Find where the given text appears and provide that cell's center as (X, Y) coordinate. 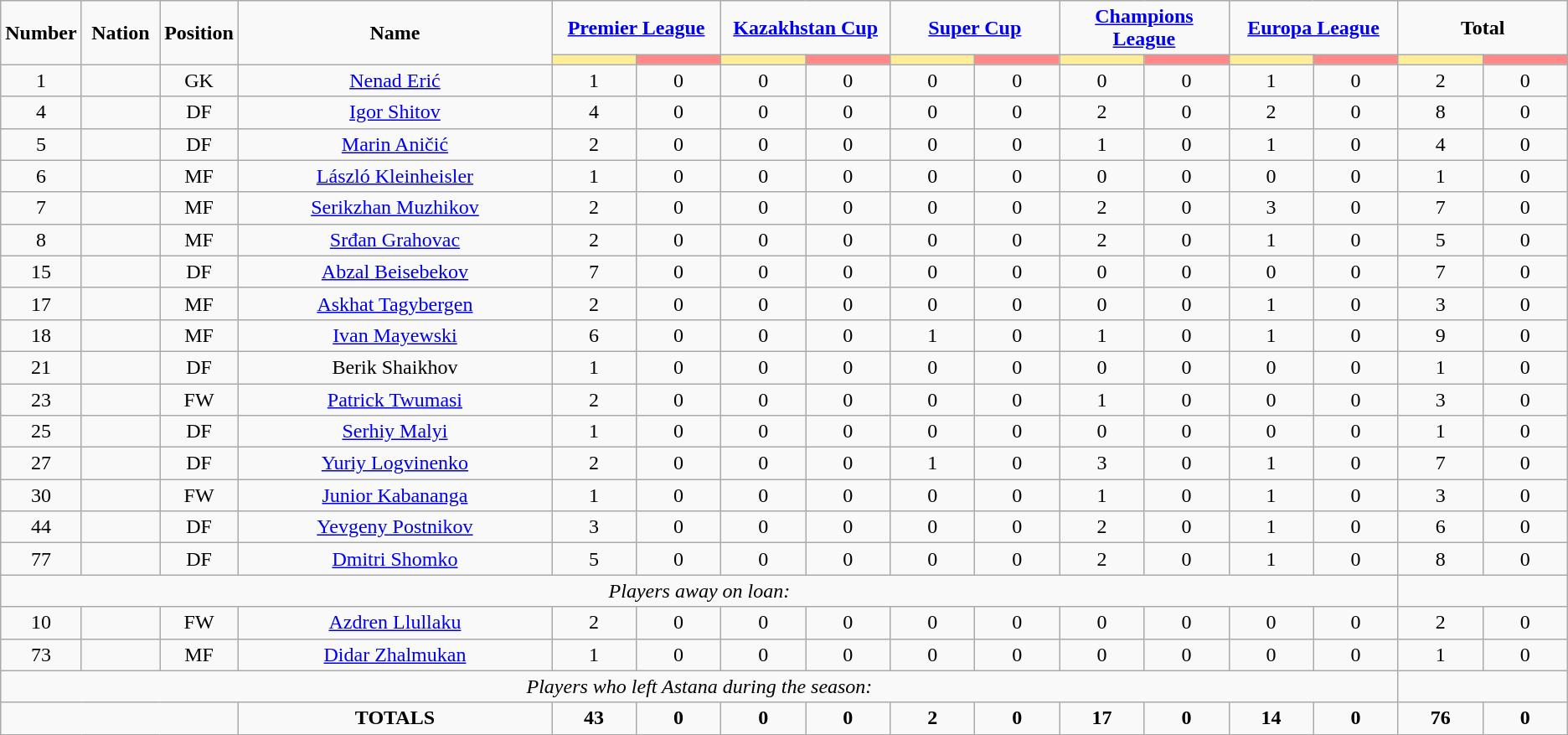
Igor Shitov (395, 112)
25 (41, 432)
Srđan Grahovac (395, 240)
77 (41, 559)
44 (41, 527)
Europa League (1313, 28)
Total (1483, 28)
Name (395, 33)
Serikzhan Muzhikov (395, 208)
Champions League (1144, 28)
GK (199, 80)
Players away on loan: (699, 591)
30 (41, 495)
Yevgeny Postnikov (395, 527)
Askhat Tagybergen (395, 303)
23 (41, 400)
21 (41, 367)
Didar Zhalmukan (395, 655)
Dmitri Shomko (395, 559)
14 (1271, 718)
27 (41, 463)
76 (1441, 718)
Patrick Twumasi (395, 400)
László Kleinheisler (395, 176)
10 (41, 623)
Serhiy Malyi (395, 432)
43 (593, 718)
TOTALS (395, 718)
Kazakhstan Cup (806, 28)
Super Cup (975, 28)
Junior Kabananga (395, 495)
15 (41, 272)
Ivan Mayewski (395, 335)
Nation (121, 33)
9 (1441, 335)
Berik Shaikhov (395, 367)
Abzal Beisebekov (395, 272)
Position (199, 33)
73 (41, 655)
Number (41, 33)
Players who left Astana during the season: (699, 686)
Premier League (636, 28)
Marin Aničić (395, 144)
Yuriy Logvinenko (395, 463)
18 (41, 335)
Nenad Erić (395, 80)
Azdren Llullaku (395, 623)
